Return [X, Y] of the center of cell containing provided text 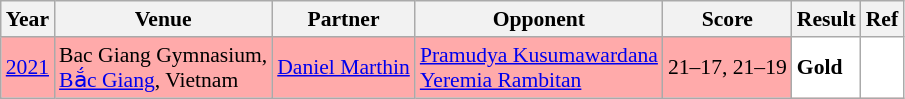
Result [826, 19]
Ref [882, 19]
Daniel Marthin [344, 68]
Year [28, 19]
21–17, 21–19 [728, 68]
2021 [28, 68]
Opponent [539, 19]
Pramudya Kusumawardana Yeremia Rambitan [539, 68]
Score [728, 19]
Venue [163, 19]
Gold [826, 68]
Partner [344, 19]
Bac Giang Gymnasium,Bắc Giang, Vietnam [163, 68]
